Find where the given text appears and provide that cell's center as [x, y] coordinate. 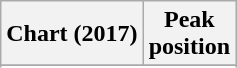
Chart (2017) [72, 34]
Peakposition [189, 34]
